Detect which cell encompasses the target text, then output its [x, y] center coordinate. 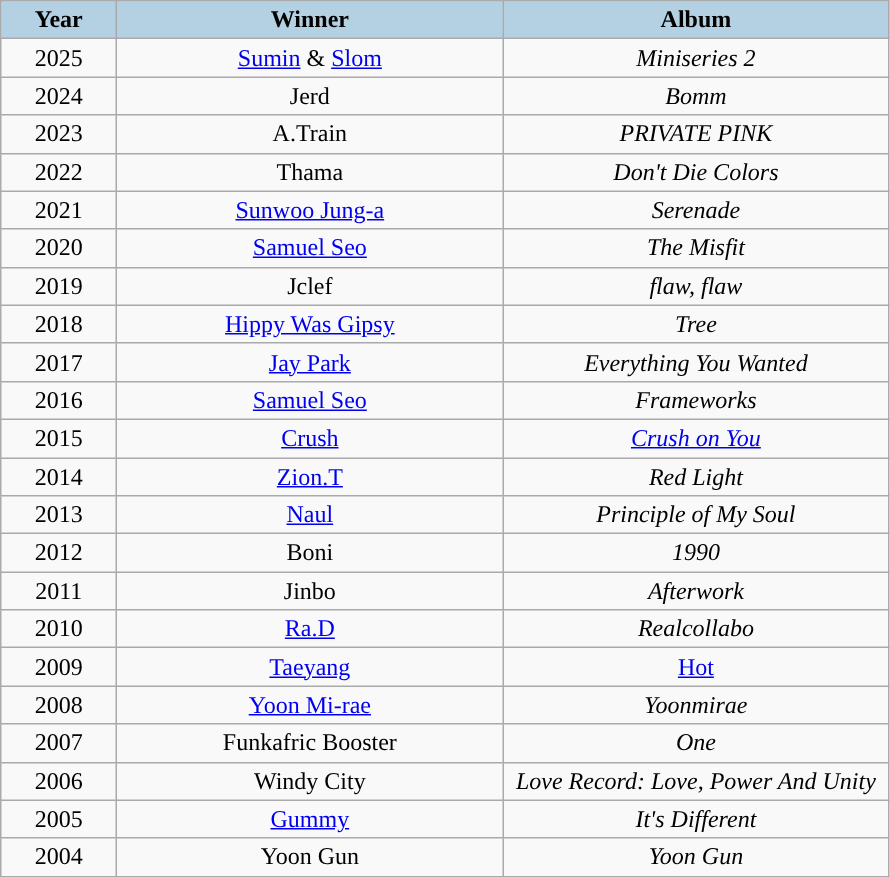
2016 [59, 400]
Jinbo [310, 591]
2006 [59, 781]
One [696, 743]
Afterwork [696, 591]
Miniseries 2 [696, 58]
Frameworks [696, 400]
Crush [310, 438]
2024 [59, 96]
2004 [59, 857]
2013 [59, 515]
Zion.T [310, 477]
Naul [310, 515]
2020 [59, 248]
Jay Park [310, 362]
1990 [696, 553]
Windy City [310, 781]
Serenade [696, 210]
2023 [59, 134]
2005 [59, 819]
Sunwoo Jung-a [310, 210]
2022 [59, 172]
It's Different [696, 819]
Gummy [310, 819]
2014 [59, 477]
Love Record: Love, Power And Unity [696, 781]
Tree [696, 324]
PRIVATE PINK [696, 134]
Yoon Mi-rae [310, 705]
Yoonmirae [696, 705]
Everything You Wanted [696, 362]
Ra.D [310, 629]
Hippy Was Gipsy [310, 324]
The Misfit [696, 248]
Album [696, 20]
2012 [59, 553]
Taeyang [310, 667]
Funkafric Booster [310, 743]
2011 [59, 591]
Crush on You [696, 438]
2008 [59, 705]
2018 [59, 324]
2017 [59, 362]
Jclef [310, 286]
A.Train [310, 134]
Year [59, 20]
2025 [59, 58]
Bomm [696, 96]
flaw, flaw [696, 286]
2019 [59, 286]
Realcollabo [696, 629]
2009 [59, 667]
Red Light [696, 477]
2007 [59, 743]
2021 [59, 210]
Jerd [310, 96]
Don't Die Colors [696, 172]
Winner [310, 20]
Thama [310, 172]
Principle of My Soul [696, 515]
Hot [696, 667]
2010 [59, 629]
Sumin & Slom [310, 58]
2015 [59, 438]
Boni [310, 553]
